Detect which cell encompasses the target text, then output its (X, Y) center coordinate. 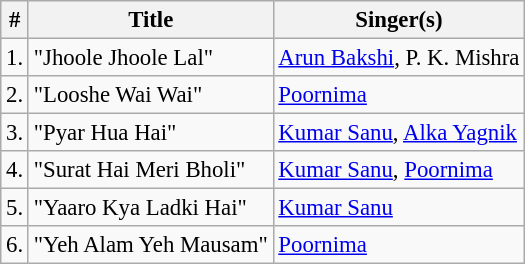
"Yeh Alam Yeh Mausam" (150, 245)
"Jhoole Jhoole Lal" (150, 58)
2. (15, 95)
Kumar Sanu, Alka Yagnik (399, 133)
"Looshe Wai Wai" (150, 95)
# (15, 20)
"Pyar Hua Hai" (150, 133)
"Surat Hai Meri Bholi" (150, 170)
"Yaaro Kya Ladki Hai" (150, 208)
1. (15, 58)
5. (15, 208)
Arun Bakshi, P. K. Mishra (399, 58)
6. (15, 245)
4. (15, 170)
Kumar Sanu, Poornima (399, 170)
3. (15, 133)
Singer(s) (399, 20)
Kumar Sanu (399, 208)
Title (150, 20)
